Locate the cell with the specified text and output its (X, Y) center coordinate. 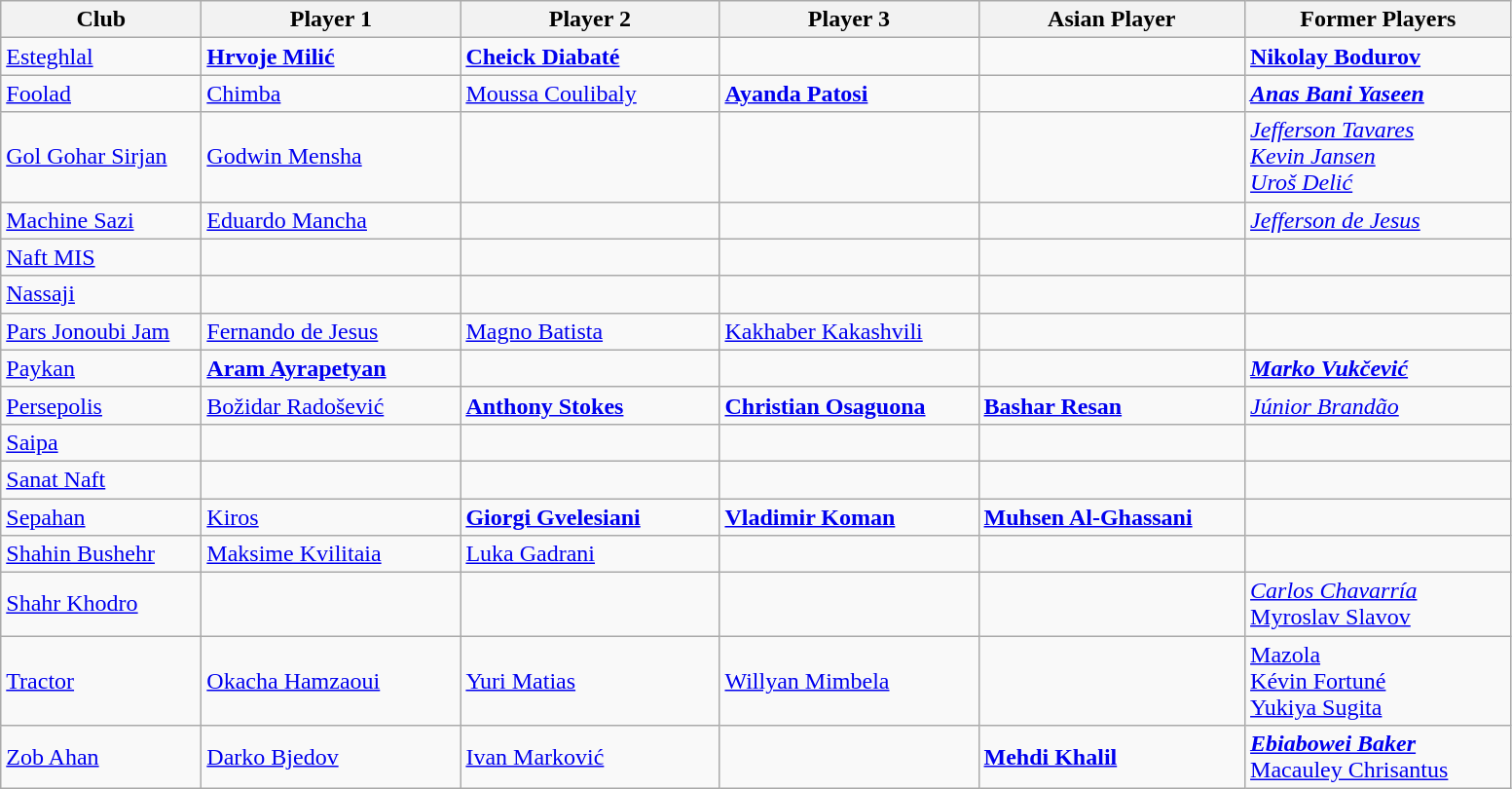
Júnior Brandão (1379, 405)
Nikolay Bodurov (1379, 56)
Christian Osaguona (849, 405)
Bashar Resan (1112, 405)
Gol Gohar Sirjan (101, 157)
Hrvoje Milić (331, 56)
Saipa (101, 442)
Carlos Chavarría Myroslav Slavov (1379, 604)
Kiros (331, 517)
Chimba (331, 94)
Paykan (101, 368)
Darko Bjedov (331, 758)
Godwin Mensha (331, 157)
Club (101, 19)
Shahin Bushehr (101, 554)
Machine Sazi (101, 220)
Naft MIS (101, 257)
Ebiabowei Baker Macauley Chrisantus (1379, 758)
Mazola Kévin Fortuné Yukiya Sugita (1379, 681)
Asian Player (1112, 19)
Fernando de Jesus (331, 331)
Former Players (1379, 19)
Jefferson Tavares Kevin Jansen Uroš Delić (1379, 157)
Okacha Hamzaoui (331, 681)
Anas Bani Yaseen (1379, 94)
Tractor (101, 681)
Player 1 (331, 19)
Jefferson de Jesus (1379, 220)
Yuri Matias (590, 681)
Eduardo Mancha (331, 220)
Nassaji (101, 294)
Pars Jonoubi Jam (101, 331)
Muhsen Al-Ghassani (1112, 517)
Sanat Naft (101, 479)
Marko Vukčević (1379, 368)
Ayanda Patosi (849, 94)
Mehdi Khalil (1112, 758)
Ivan Marković (590, 758)
Player 3 (849, 19)
Shahr Khodro (101, 604)
Willyan Mimbela (849, 681)
Magno Batista (590, 331)
Esteghlal (101, 56)
Foolad (101, 94)
Anthony Stokes (590, 405)
Maksime Kvilitaia (331, 554)
Cheick Diabaté (590, 56)
Vladimir Koman (849, 517)
Sepahan (101, 517)
Moussa Coulibaly (590, 94)
Kakhaber Kakashvili (849, 331)
Božidar Radošević (331, 405)
Persepolis (101, 405)
Luka Gadrani (590, 554)
Player 2 (590, 19)
Zob Ahan (101, 758)
Aram Ayrapetyan (331, 368)
Giorgi Gvelesiani (590, 517)
